Return [x, y] of the center of cell containing provided text 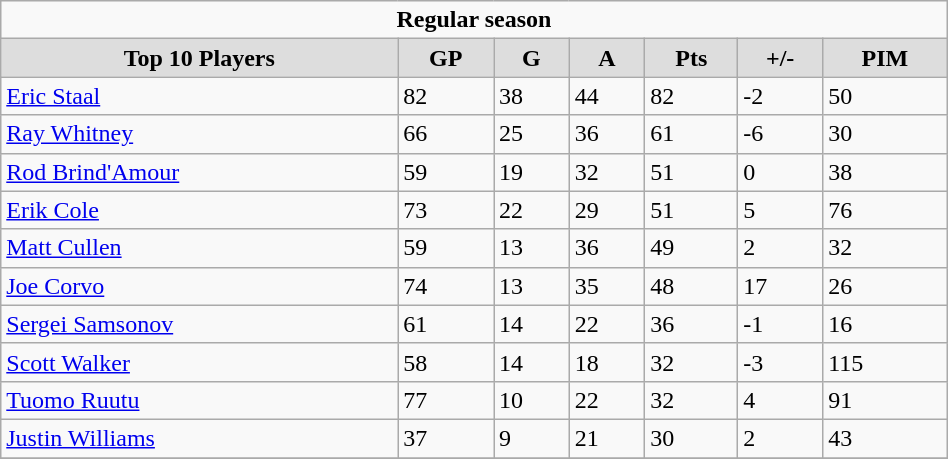
+/- [780, 58]
Pts [692, 58]
Top 10 Players [200, 58]
76 [886, 210]
44 [607, 96]
PIM [886, 58]
-1 [780, 324]
5 [780, 210]
Justin Williams [200, 438]
25 [532, 134]
Regular season [474, 20]
Tuomo Ruutu [200, 400]
49 [692, 248]
Ray Whitney [200, 134]
91 [886, 400]
21 [607, 438]
66 [446, 134]
4 [780, 400]
-3 [780, 362]
26 [886, 286]
Scott Walker [200, 362]
58 [446, 362]
17 [780, 286]
Erik Cole [200, 210]
10 [532, 400]
18 [607, 362]
50 [886, 96]
73 [446, 210]
GP [446, 58]
77 [446, 400]
G [532, 58]
43 [886, 438]
9 [532, 438]
16 [886, 324]
29 [607, 210]
48 [692, 286]
0 [780, 172]
Joe Corvo [200, 286]
Eric Staal [200, 96]
35 [607, 286]
Rod Brind'Amour [200, 172]
19 [532, 172]
-2 [780, 96]
74 [446, 286]
-6 [780, 134]
115 [886, 362]
Matt Cullen [200, 248]
A [607, 58]
37 [446, 438]
Sergei Samsonov [200, 324]
